Pinpoint the cell where the given text exists, returning its (X, Y) midpoint coordinate. 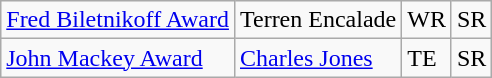
Fred Biletnikoff Award (118, 20)
WR (427, 20)
TE (427, 58)
John Mackey Award (118, 58)
Terren Encalade (318, 20)
Charles Jones (318, 58)
